Return the [X, Y] coordinate for the center point of the cell that contains the specified text.  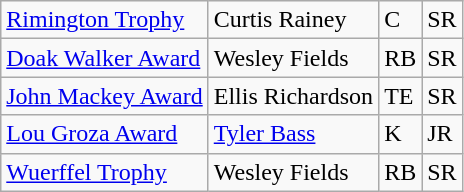
Wuerffel Trophy [104, 172]
Curtis Rainey [293, 20]
Ellis Richardson [293, 96]
TE [400, 96]
John Mackey Award [104, 96]
Doak Walker Award [104, 58]
C [400, 20]
Lou Groza Award [104, 134]
K [400, 134]
JR [442, 134]
Tyler Bass [293, 134]
Rimington Trophy [104, 20]
